Locate the cell with the specified text and output its [X, Y] center coordinate. 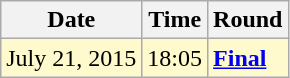
Time [175, 20]
Final [248, 58]
Round [248, 20]
July 21, 2015 [72, 58]
Date [72, 20]
18:05 [175, 58]
